Search for the cell housing the specified text and yield its [x, y] center coordinate. 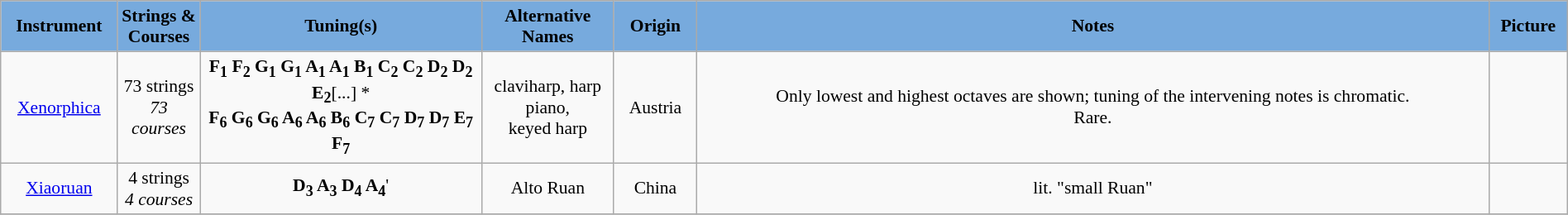
Xenorphica [60, 107]
73 strings73 courses [159, 107]
Origin [655, 26]
Xiaoruan [60, 189]
Strings & Courses [159, 26]
China [655, 189]
4 strings4 courses [159, 189]
Alto Ruan [547, 189]
D3 A3 D4 A4' [341, 189]
lit. "small Ruan" [1092, 189]
Tuning(s) [341, 26]
Alternative Names [547, 26]
F1 F2 G1 G1 A1 A1 B1 C2 C2 D2 D2 E2[...] *F6 G6 G6 A6 A6 B6 C7 C7 D7 D7 E7 F7 [341, 107]
Instrument [60, 26]
Picture [1528, 26]
claviharp, harp piano,keyed harp [547, 107]
Only lowest and highest octaves are shown; tuning of the intervening notes is chromatic.Rare. [1092, 107]
Austria [655, 107]
Notes [1092, 26]
